Detect which cell encompasses the target text, then output its [X, Y] center coordinate. 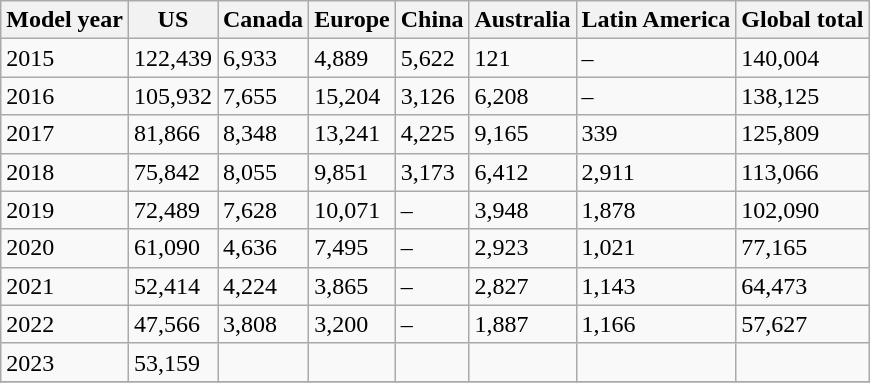
6,933 [264, 58]
2,827 [522, 286]
7,655 [264, 96]
10,071 [352, 210]
9,851 [352, 172]
3,126 [432, 96]
64,473 [802, 286]
75,842 [172, 172]
13,241 [352, 134]
105,932 [172, 96]
339 [656, 134]
7,628 [264, 210]
2023 [65, 362]
Latin America [656, 20]
6,208 [522, 96]
72,489 [172, 210]
2015 [65, 58]
2016 [65, 96]
2020 [65, 248]
15,204 [352, 96]
1,021 [656, 248]
3,865 [352, 286]
77,165 [802, 248]
5,622 [432, 58]
1,143 [656, 286]
2,923 [522, 248]
52,414 [172, 286]
81,866 [172, 134]
3,808 [264, 324]
6,412 [522, 172]
2021 [65, 286]
9,165 [522, 134]
China [432, 20]
2017 [65, 134]
57,627 [802, 324]
1,887 [522, 324]
47,566 [172, 324]
113,066 [802, 172]
7,495 [352, 248]
125,809 [802, 134]
1,878 [656, 210]
53,159 [172, 362]
Europe [352, 20]
138,125 [802, 96]
3,173 [432, 172]
122,439 [172, 58]
140,004 [802, 58]
61,090 [172, 248]
2022 [65, 324]
Model year [65, 20]
Global total [802, 20]
Australia [522, 20]
3,200 [352, 324]
8,348 [264, 134]
121 [522, 58]
1,166 [656, 324]
4,636 [264, 248]
US [172, 20]
2018 [65, 172]
4,889 [352, 58]
3,948 [522, 210]
4,224 [264, 286]
Canada [264, 20]
102,090 [802, 210]
2019 [65, 210]
8,055 [264, 172]
4,225 [432, 134]
2,911 [656, 172]
